Return (x, y) of the center of cell containing provided text 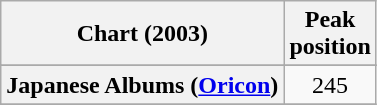
Peakposition (330, 34)
Japanese Albums (Oricon) (142, 85)
245 (330, 85)
Chart (2003) (142, 34)
